Return [x, y] of the center of cell containing provided text 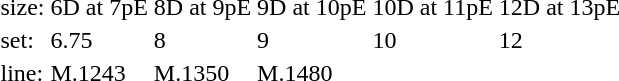
10 [432, 40]
6.75 [99, 40]
8 [202, 40]
9 [312, 40]
